Find where the given text appears and provide that cell's center as [X, Y] coordinate. 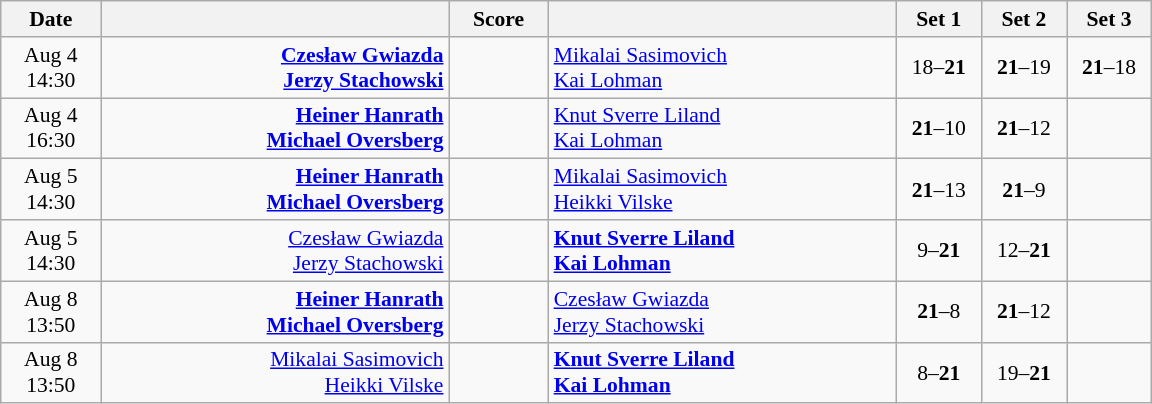
Set 2 [1024, 19]
21–18 [1108, 68]
21–9 [1024, 190]
Aug 414:30 [51, 68]
Aug 416:30 [51, 128]
9–21 [938, 250]
Set 1 [938, 19]
8–21 [938, 372]
Set 3 [1108, 19]
18–21 [938, 68]
21–19 [1024, 68]
Score [498, 19]
Mikalai Sasimovich Kai Lohman [723, 68]
12–21 [1024, 250]
19–21 [1024, 372]
21–10 [938, 128]
21–8 [938, 312]
21–13 [938, 190]
Date [51, 19]
